Pinpoint the cell where the given text exists, returning its [x, y] midpoint coordinate. 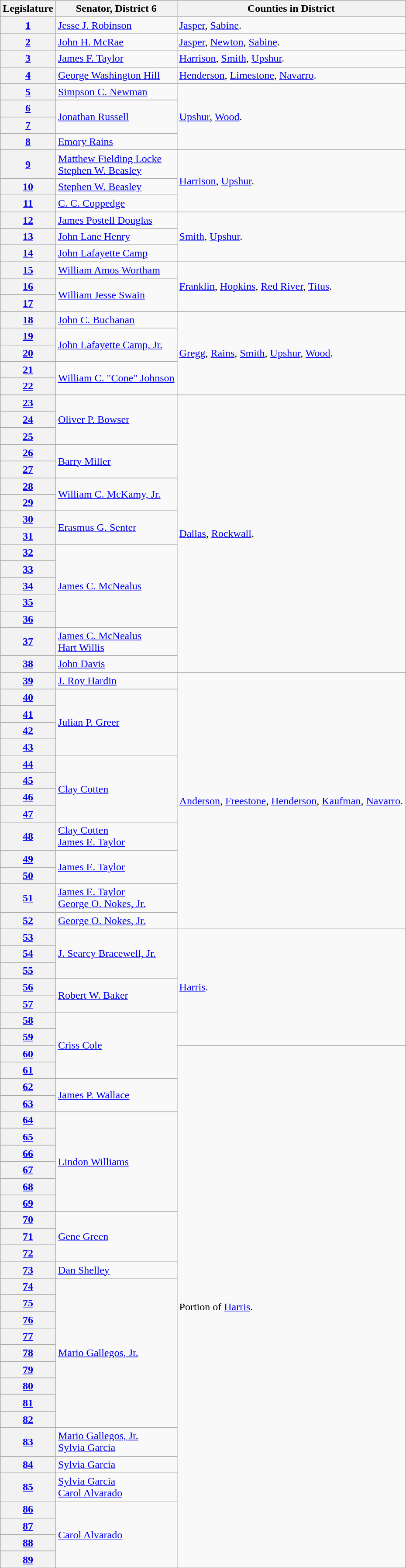
70 [28, 1220]
28 [28, 486]
40 [28, 697]
8 [28, 142]
77 [28, 1336]
58 [28, 1020]
James E. Taylor [116, 867]
42 [28, 730]
46 [28, 797]
3 [28, 59]
Dallas, Rockwall. [291, 533]
William C. "Cone" Johnson [116, 378]
Carol Alvarado [116, 1534]
Sylvia GarciaCarol Alvarado [116, 1487]
9 [28, 164]
54 [28, 954]
John Lafayette Camp, Jr. [116, 345]
52 [28, 921]
62 [28, 1087]
John Lafayette Camp [116, 253]
John H. McRae [116, 42]
Upshur, Wood. [291, 117]
34 [28, 586]
Legislature [28, 9]
Barry Miller [116, 461]
John Davis [116, 664]
26 [28, 453]
63 [28, 1104]
20 [28, 353]
33 [28, 569]
Gregg, Rains, Smith, Upshur, Wood. [291, 353]
1 [28, 25]
45 [28, 781]
61 [28, 1070]
Matthew Fielding LockeStephen W. Beasley [116, 164]
Jesse J. Robinson [116, 25]
Dan Shelley [116, 1270]
William C. McKamy, Jr. [116, 495]
87 [28, 1526]
Jasper, Sabine. [291, 25]
13 [28, 237]
Sylvia Garcia [116, 1464]
George O. Nokes, Jr. [116, 921]
82 [28, 1419]
19 [28, 336]
69 [28, 1203]
10 [28, 187]
7 [28, 125]
Emory Rains [116, 142]
William Amos Wortham [116, 270]
John Lane Henry [116, 237]
59 [28, 1037]
43 [28, 747]
Lindon Williams [116, 1162]
29 [28, 503]
James C. McNealusHart Willis [116, 641]
37 [28, 641]
Julian P. Greer [116, 722]
83 [28, 1442]
76 [28, 1320]
Counties in District [291, 9]
48 [28, 836]
32 [28, 553]
Senator, District 6 [116, 9]
85 [28, 1487]
Oliver P. Bowser [116, 419]
17 [28, 303]
12 [28, 220]
Clay Cotten [116, 789]
66 [28, 1153]
68 [28, 1187]
60 [28, 1053]
C. C. Coppedge [116, 203]
John C. Buchanan [116, 320]
Jonathan Russell [116, 117]
36 [28, 619]
Mario Gallegos, Jr. [116, 1353]
25 [28, 436]
55 [28, 970]
2 [28, 42]
64 [28, 1120]
Harris. [291, 987]
James E. TaylorGeorge O. Nokes, Jr. [116, 898]
George Washington Hill [116, 75]
5 [28, 92]
23 [28, 403]
24 [28, 419]
88 [28, 1543]
65 [28, 1137]
4 [28, 75]
Simpson C. Newman [116, 92]
79 [28, 1370]
Erasmus G. Senter [116, 528]
Gene Green [116, 1236]
Clay CottenJames E. Taylor [116, 836]
Portion of Harris. [291, 1306]
Jasper, Newton, Sabine. [291, 42]
14 [28, 253]
78 [28, 1353]
30 [28, 519]
James Postell Douglas [116, 220]
56 [28, 987]
53 [28, 937]
James F. Taylor [116, 59]
11 [28, 203]
49 [28, 859]
Anderson, Freestone, Henderson, Kaufman, Navarro. [291, 800]
William Jesse Swain [116, 295]
80 [28, 1386]
44 [28, 764]
72 [28, 1253]
73 [28, 1270]
74 [28, 1286]
16 [28, 287]
81 [28, 1403]
57 [28, 1004]
James P. Wallace [116, 1095]
89 [28, 1559]
41 [28, 714]
71 [28, 1236]
84 [28, 1464]
Henderson, Limestone, Navarro. [291, 75]
27 [28, 469]
Stephen W. Beasley [116, 187]
22 [28, 386]
18 [28, 320]
35 [28, 602]
Harrison, Upshur. [291, 181]
39 [28, 681]
50 [28, 876]
75 [28, 1303]
38 [28, 664]
Mario Gallegos, Jr.Sylvia Garcia [116, 1442]
Smith, Upshur. [291, 236]
James C. McNealus [116, 586]
Franklin, Hopkins, Red River, Titus. [291, 287]
47 [28, 814]
15 [28, 270]
J. Searcy Bracewell, Jr. [116, 954]
31 [28, 536]
Harrison, Smith, Upshur. [291, 59]
6 [28, 108]
Criss Cole [116, 1045]
21 [28, 370]
51 [28, 898]
86 [28, 1509]
67 [28, 1170]
J. Roy Hardin [116, 681]
Robert W. Baker [116, 995]
